From the cell containing the given text, extract its center point as [x, y] coordinate. 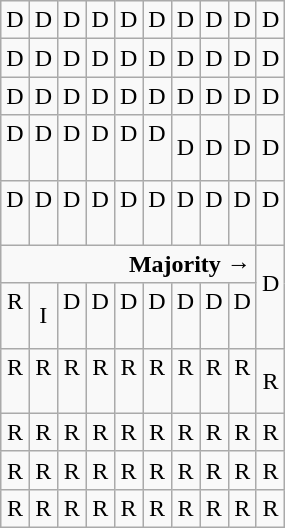
Majority → [129, 264]
I [43, 316]
